Locate the cell with the specified text and output its (X, Y) center coordinate. 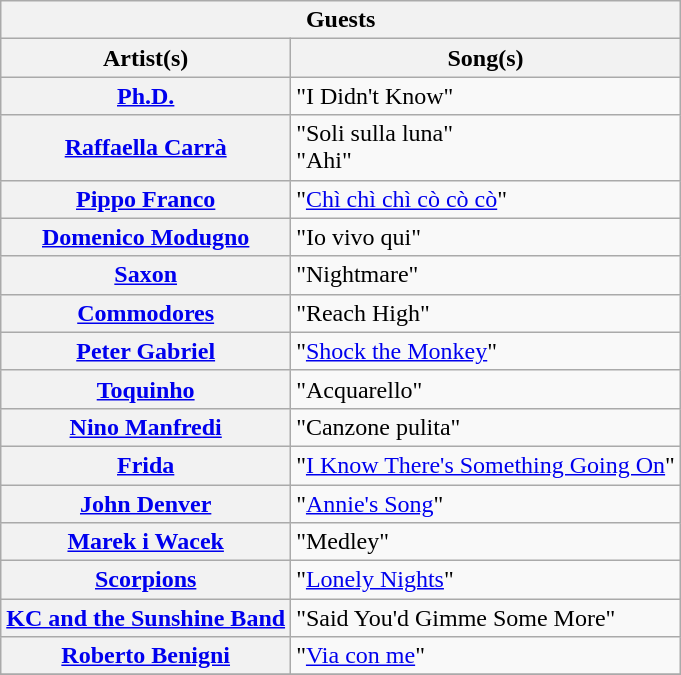
Raffaella Carrà (146, 148)
"Annie's Song" (486, 503)
Commodores (146, 313)
"Said You'd Gimme Some More" (486, 618)
"Lonely Nights" (486, 580)
"Soli sulla luna" "Ahi" (486, 148)
Guests (341, 20)
"Canzone pulita" (486, 427)
Pippo Franco (146, 199)
Ph.D. (146, 96)
"Acquarello" (486, 389)
"Io vivo qui" (486, 237)
"I Didn't Know" (486, 96)
"I Know There's Something Going On" (486, 465)
Artist(s) (146, 58)
Marek i Wacek (146, 542)
Peter Gabriel (146, 351)
"Nightmare" (486, 275)
KC and the Sunshine Band (146, 618)
Song(s) (486, 58)
Nino Manfredi (146, 427)
"Via con me" (486, 656)
"Medley" (486, 542)
Domenico Modugno (146, 237)
"Shock the Monkey" (486, 351)
"Reach High" (486, 313)
Frida (146, 465)
Toquinho (146, 389)
John Denver (146, 503)
"Chì chì chì cò cò cò" (486, 199)
Roberto Benigni (146, 656)
Saxon (146, 275)
Scorpions (146, 580)
